Detect which cell encompasses the target text, then output its (x, y) center coordinate. 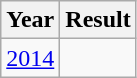
Year (30, 20)
Result (98, 20)
2014 (30, 58)
